Return the (X, Y) coordinate for the center point of the cell that contains the specified text.  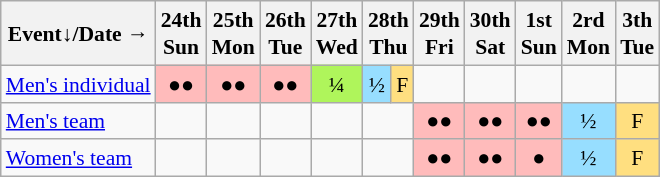
28thThu (388, 33)
24thSun (182, 33)
● (539, 158)
27thWed (337, 33)
¼ (337, 84)
Women's team (78, 158)
Men's individual (78, 84)
26thTue (286, 33)
1stSun (539, 33)
2rdMon (588, 33)
30thSat (490, 33)
Men's team (78, 120)
29thFri (440, 33)
25thMon (234, 33)
Event↓/Date → (78, 33)
3thTue (637, 33)
